For the text-containing cell, return its midpoint in [x, y] coordinate format. 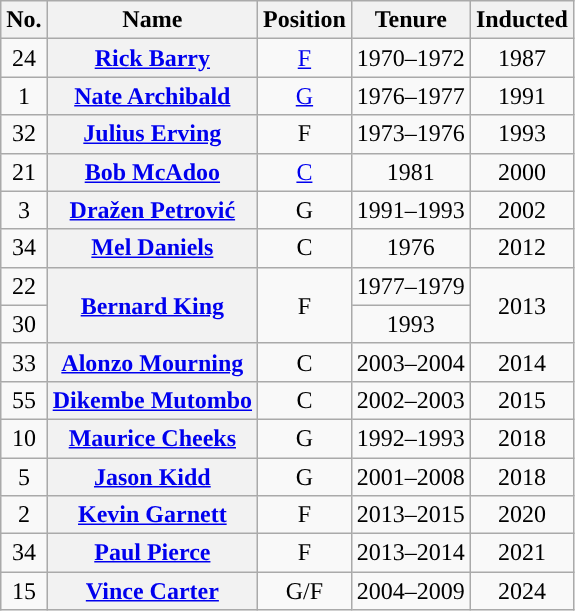
No. [24, 20]
1991–1993 [410, 210]
1970–1972 [410, 58]
Jason Kidd [152, 477]
32 [24, 134]
Vince Carter [152, 591]
3 [24, 210]
2021 [522, 553]
2001–2008 [410, 477]
Name [152, 20]
Mel Daniels [152, 248]
Bernard King [152, 305]
5 [24, 477]
Position [305, 20]
2024 [522, 591]
Bob McAdoo [152, 172]
Tenure [410, 20]
Dražen Petrović [152, 210]
55 [24, 400]
Dikembe Mutombo [152, 400]
22 [24, 286]
1987 [522, 58]
Nate Archibald [152, 96]
2013–2015 [410, 515]
21 [24, 172]
10 [24, 438]
1981 [410, 172]
2003–2004 [410, 362]
1976–1977 [410, 96]
2004–2009 [410, 591]
2013 [522, 305]
2014 [522, 362]
Paul Pierce [152, 553]
2002–2003 [410, 400]
33 [24, 362]
2020 [522, 515]
1992–1993 [410, 438]
Maurice Cheeks [152, 438]
24 [24, 58]
1977–1979 [410, 286]
1991 [522, 96]
15 [24, 591]
2000 [522, 172]
2015 [522, 400]
1973–1976 [410, 134]
1976 [410, 248]
30 [24, 324]
Kevin Garnett [152, 515]
Inducted [522, 20]
G/F [305, 591]
2 [24, 515]
2002 [522, 210]
Rick Barry [152, 58]
Julius Erving [152, 134]
2013–2014 [410, 553]
Alonzo Mourning [152, 362]
2012 [522, 248]
1 [24, 96]
